Output the (X, Y) coordinate of the center of the cell containing the given text.  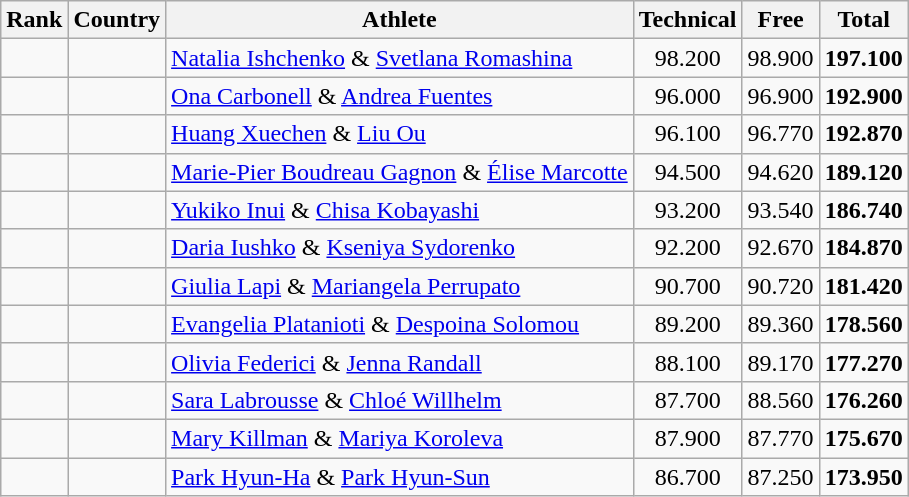
96.100 (688, 134)
96.000 (688, 96)
Park Hyun-Ha & Park Hyun-Sun (400, 477)
Daria Iushko & Kseniya Sydorenko (400, 248)
184.870 (864, 248)
Country (117, 20)
86.700 (688, 477)
96.900 (780, 96)
Sara Labrousse & Chloé Willhelm (400, 400)
87.900 (688, 438)
Free (780, 20)
197.100 (864, 58)
176.260 (864, 400)
Athlete (400, 20)
Olivia Federici & Jenna Randall (400, 362)
98.200 (688, 58)
189.120 (864, 172)
177.270 (864, 362)
93.200 (688, 210)
Natalia Ishchenko & Svetlana Romashina (400, 58)
192.870 (864, 134)
178.560 (864, 324)
90.720 (780, 286)
89.200 (688, 324)
Rank (34, 20)
175.670 (864, 438)
87.700 (688, 400)
192.900 (864, 96)
Mary Killman & Mariya Koroleva (400, 438)
94.500 (688, 172)
181.420 (864, 286)
Marie-Pier Boudreau Gagnon & Élise Marcotte (400, 172)
186.740 (864, 210)
93.540 (780, 210)
98.900 (780, 58)
Yukiko Inui & Chisa Kobayashi (400, 210)
92.200 (688, 248)
173.950 (864, 477)
Total (864, 20)
88.560 (780, 400)
Giulia Lapi & Mariangela Perrupato (400, 286)
89.360 (780, 324)
89.170 (780, 362)
Evangelia Platanioti & Despoina Solomou (400, 324)
96.770 (780, 134)
94.620 (780, 172)
87.250 (780, 477)
90.700 (688, 286)
Huang Xuechen & Liu Ou (400, 134)
Technical (688, 20)
92.670 (780, 248)
88.100 (688, 362)
87.770 (780, 438)
Ona Carbonell & Andrea Fuentes (400, 96)
